Locate the cell with the specified text and output its (x, y) center coordinate. 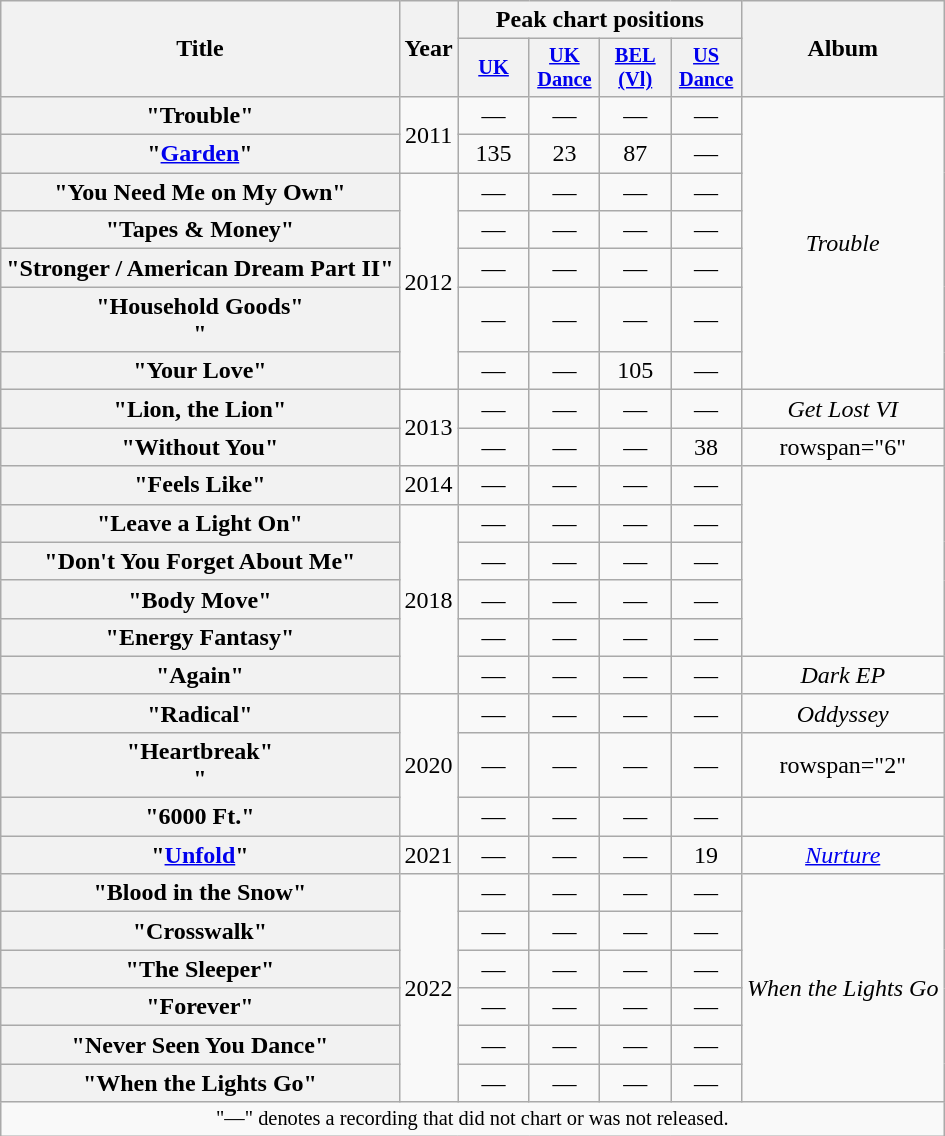
Trouble (843, 242)
UK Dance (564, 68)
Album (843, 49)
"You Need Me on My Own" (200, 192)
"Garden" (200, 154)
"Your Love" (200, 371)
rowspan="6" (843, 447)
Year (428, 49)
BEL (Vl) (636, 68)
Title (200, 49)
"Blood in the Snow" (200, 893)
UK (494, 68)
"Unfold" (200, 855)
"Tapes & Money" (200, 230)
"Lion, the Lion" (200, 409)
2013 (428, 428)
"Never Seen You Dance" (200, 1045)
87 (636, 154)
Get Lost VI (843, 409)
2021 (428, 855)
"Radical" (200, 713)
2022 (428, 988)
Peak chart positions (600, 20)
"The Sleeper" (200, 969)
When the Lights Go (843, 988)
rowspan="2" (843, 764)
135 (494, 154)
38 (706, 447)
"Again" (200, 675)
"Leave a Light On" (200, 523)
"Without You" (200, 447)
2011 (428, 134)
2020 (428, 764)
Nurture (843, 855)
Dark EP (843, 675)
23 (564, 154)
"Feels Like" (200, 485)
"Stronger / American Dream Part II" (200, 268)
2012 (428, 282)
"When the Lights Go" (200, 1083)
2018 (428, 599)
Oddyssey (843, 713)
2014 (428, 485)
US Dance (706, 68)
"—" denotes a recording that did not chart or was not released. (472, 1119)
105 (636, 371)
"Forever" (200, 1007)
"Don't You Forget About Me" (200, 561)
"Body Move" (200, 599)
"Energy Fantasy" (200, 637)
"Crosswalk" (200, 931)
19 (706, 855)
"Household Goods"" (200, 320)
"Heartbreak"" (200, 764)
"6000 Ft." (200, 817)
"Trouble" (200, 115)
